Locate the cell with the specified text and output its (x, y) center coordinate. 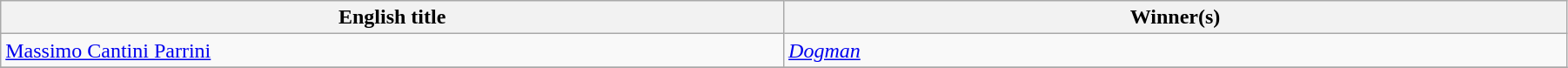
Dogman (1176, 51)
Winner(s) (1176, 17)
English title (392, 17)
Massimo Cantini Parrini (392, 51)
